Search for the cell housing the specified text and yield its (X, Y) center coordinate. 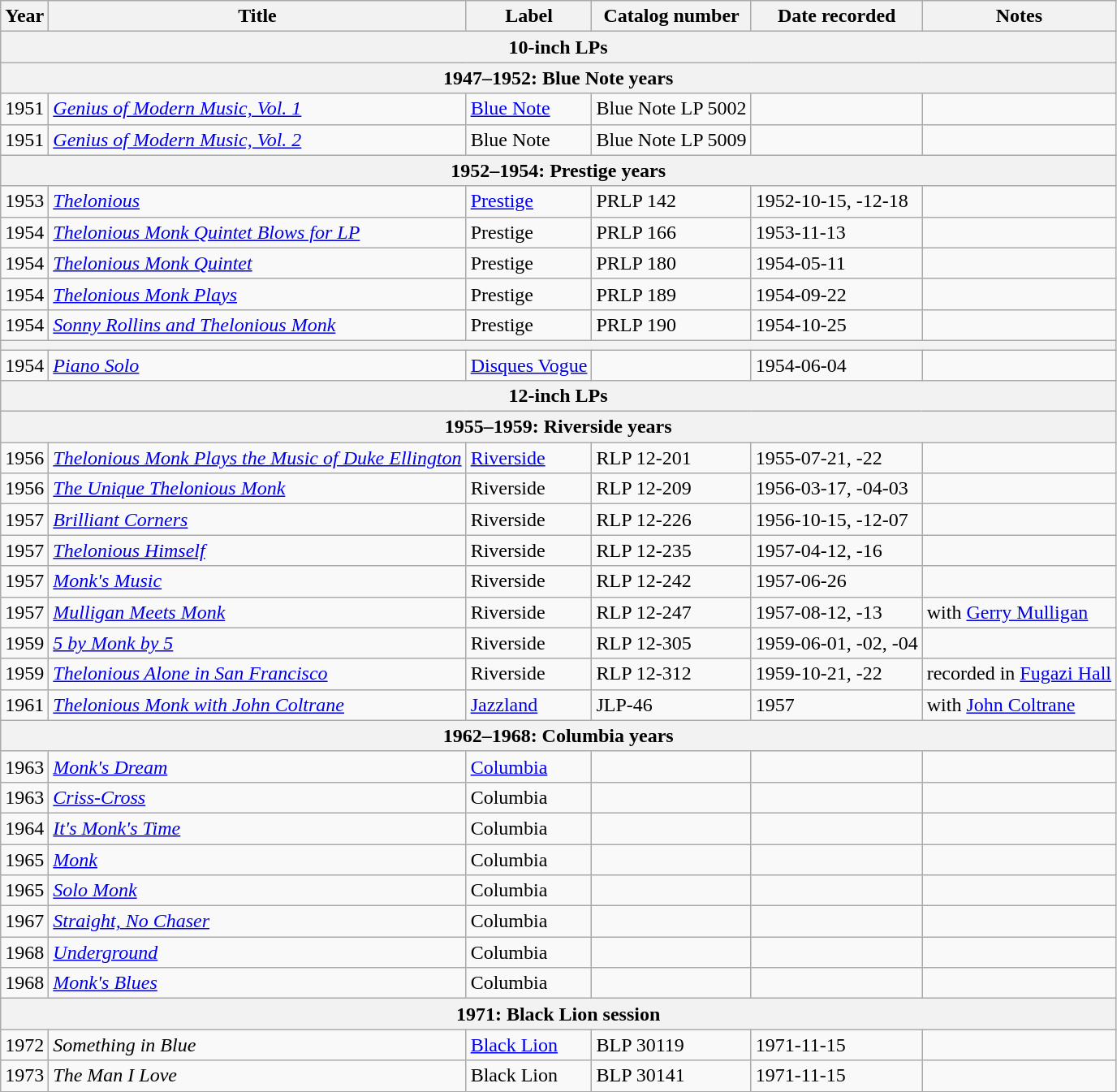
10-inch LPs (558, 47)
1954-10-25 (836, 325)
1973 (24, 1076)
1956-10-15, -12-07 (836, 520)
It's Monk's Time (257, 828)
1955–1959: Riverside years (558, 427)
Notes (1019, 16)
1961 (24, 705)
1955-07-21, -22 (836, 458)
1953 (24, 201)
Solo Monk (257, 891)
PRLP 166 (671, 232)
1956-03-17, -04-03 (836, 489)
Thelonious Monk with John Coltrane (257, 705)
1959-10-21, -22 (836, 674)
1947–1952: Blue Note years (558, 78)
12-inch LPs (558, 396)
with Gerry Mulligan (1019, 612)
1953-11-13 (836, 232)
RLP 12-226 (671, 520)
RLP 12-242 (671, 581)
Monk's Dream (257, 766)
Year (24, 16)
PRLP 142 (671, 201)
Monk's Music (257, 581)
1957-04-12, -16 (836, 550)
Criss-Cross (257, 797)
Genius of Modern Music, Vol. 2 (257, 140)
RLP 12-209 (671, 489)
Piano Solo (257, 365)
PRLP 189 (671, 294)
1954-05-11 (836, 263)
Thelonious Monk Quintet (257, 263)
Thelonious Himself (257, 550)
Thelonious Monk Plays (257, 294)
5 by Monk by 5 (257, 643)
Straight, No Chaser (257, 922)
Thelonious (257, 201)
JLP-46 (671, 705)
1957-08-12, -13 (836, 612)
1952–1954: Prestige years (558, 170)
1962–1968: Columbia years (558, 736)
Sonny Rollins and Thelonious Monk (257, 325)
Genius of Modern Music, Vol. 1 (257, 109)
1964 (24, 828)
Underground (257, 952)
Blue Note LP 5002 (671, 109)
Thelonious Monk Quintet Blows for LP (257, 232)
BLP 30119 (671, 1045)
Monk (257, 860)
Title (257, 16)
The Man I Love (257, 1076)
Mulligan Meets Monk (257, 612)
1967 (24, 922)
Monk's Blues (257, 983)
PRLP 190 (671, 325)
RLP 12-305 (671, 643)
Disques Vogue (529, 365)
BLP 30141 (671, 1076)
1954-06-04 (836, 365)
1959-06-01, -02, -04 (836, 643)
The Unique Thelonious Monk (257, 489)
with John Coltrane (1019, 705)
Jazzland (529, 705)
1972 (24, 1045)
1957-06-26 (836, 581)
PRLP 180 (671, 263)
Catalog number (671, 16)
RLP 12-247 (671, 612)
1954-09-22 (836, 294)
RLP 12-235 (671, 550)
RLP 12-201 (671, 458)
Thelonious Alone in San Francisco (257, 674)
1971: Black Lion session (558, 1014)
Date recorded (836, 16)
Brilliant Corners (257, 520)
Something in Blue (257, 1045)
RLP 12-312 (671, 674)
1952-10-15, -12-18 (836, 201)
Thelonious Monk Plays the Music of Duke Ellington (257, 458)
Blue Note LP 5009 (671, 140)
recorded in Fugazi Hall (1019, 674)
Label (529, 16)
